Determine the [X, Y] coordinate at the center of the cell enclosing the given text.  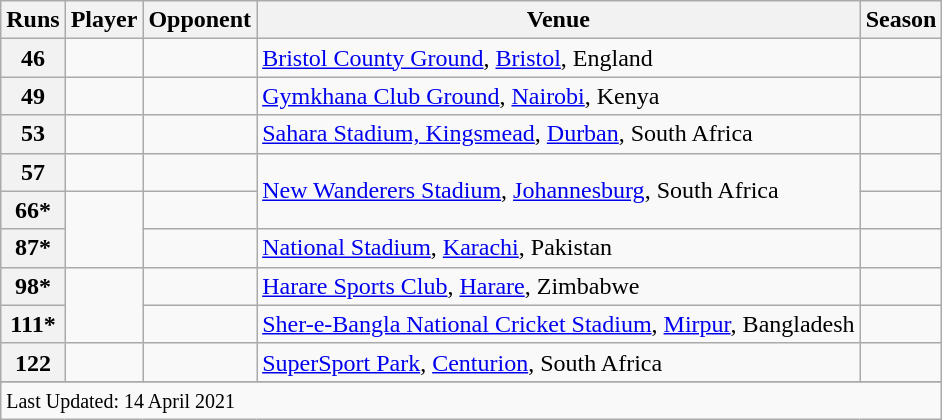
98* [33, 286]
SuperSport Park, Centurion, South Africa [558, 362]
Player [104, 20]
122 [33, 362]
49 [33, 96]
Last Updated: 14 April 2021 [472, 400]
Runs [33, 20]
Sher-e-Bangla National Cricket Stadium, Mirpur, Bangladesh [558, 324]
53 [33, 134]
Bristol County Ground, Bristol, England [558, 58]
Harare Sports Club, Harare, Zimbabwe [558, 286]
46 [33, 58]
57 [33, 172]
Gymkhana Club Ground, Nairobi, Kenya [558, 96]
Opponent [200, 20]
111* [33, 324]
National Stadium, Karachi, Pakistan [558, 248]
Season [901, 20]
Sahara Stadium, Kingsmead, Durban, South Africa [558, 134]
Venue [558, 20]
87* [33, 248]
New Wanderers Stadium, Johannesburg, South Africa [558, 191]
66* [33, 210]
